Detect which cell encompasses the target text, then output its [X, Y] center coordinate. 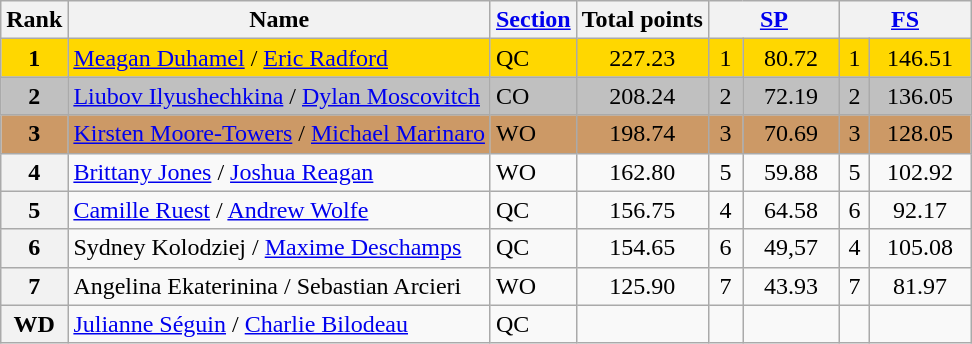
136.05 [920, 96]
198.74 [642, 134]
64.58 [792, 210]
Rank [34, 20]
105.08 [920, 248]
Name [280, 20]
208.24 [642, 96]
128.05 [920, 134]
Sydney Kolodziej / Maxime Deschamps [280, 248]
154.65 [642, 248]
Total points [642, 20]
43.93 [792, 286]
49,57 [792, 248]
70.69 [792, 134]
Julianne Séguin / Charlie Bilodeau [280, 324]
146.51 [920, 58]
Camille Ruest / Andrew Wolfe [280, 210]
59.88 [792, 172]
WD [34, 324]
FS [904, 20]
156.75 [642, 210]
72.19 [792, 96]
Kirsten Moore-Towers / Michael Marinaro [280, 134]
102.92 [920, 172]
125.90 [642, 286]
Section [533, 20]
CO [533, 96]
Meagan Duhamel / Eric Radford [280, 58]
Liubov Ilyushechkina / Dylan Moscovitch [280, 96]
92.17 [920, 210]
81.97 [920, 286]
227.23 [642, 58]
Angelina Ekaterinina / Sebastian Arcieri [280, 286]
162.80 [642, 172]
80.72 [792, 58]
Brittany Jones / Joshua Reagan [280, 172]
SP [774, 20]
